Output the [x, y] coordinate of the center of the cell containing the given text.  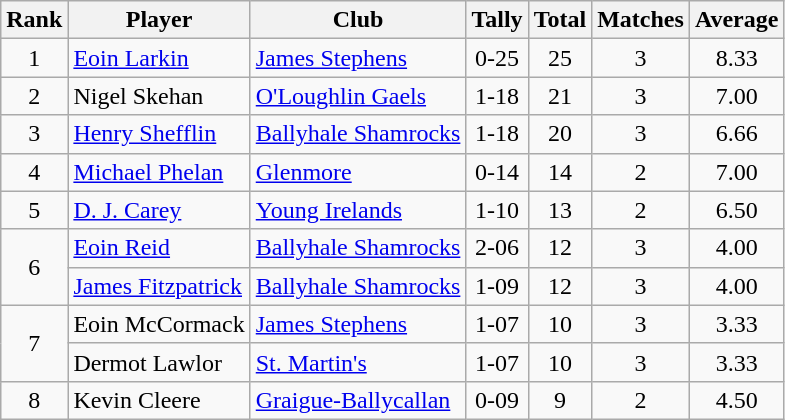
Eoin Reid [159, 248]
20 [560, 134]
Henry Shefflin [159, 134]
Average [736, 20]
Matches [641, 20]
2-06 [497, 248]
1-10 [497, 210]
Player [159, 20]
0-09 [497, 400]
6.66 [736, 134]
0-14 [497, 172]
1-09 [497, 286]
25 [560, 58]
8 [34, 400]
4.50 [736, 400]
8.33 [736, 58]
Total [560, 20]
9 [560, 400]
Eoin McCormack [159, 324]
Young Irelands [358, 210]
D. J. Carey [159, 210]
Tally [497, 20]
13 [560, 210]
Graigue-Ballycallan [358, 400]
1 [34, 58]
4 [34, 172]
0-25 [497, 58]
7 [34, 343]
14 [560, 172]
Dermot Lawlor [159, 362]
Rank [34, 20]
Club [358, 20]
O'Loughlin Gaels [358, 96]
James Fitzpatrick [159, 286]
Kevin Cleere [159, 400]
Nigel Skehan [159, 96]
6 [34, 267]
5 [34, 210]
St. Martin's [358, 362]
6.50 [736, 210]
21 [560, 96]
Glenmore [358, 172]
Michael Phelan [159, 172]
Eoin Larkin [159, 58]
